Search for the cell housing the specified text and yield its (x, y) center coordinate. 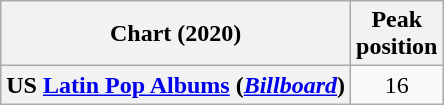
16 (397, 85)
US Latin Pop Albums (Billboard) (176, 85)
Peakposition (397, 34)
Chart (2020) (176, 34)
